Find where the given text appears and provide that cell's center as (x, y) coordinate. 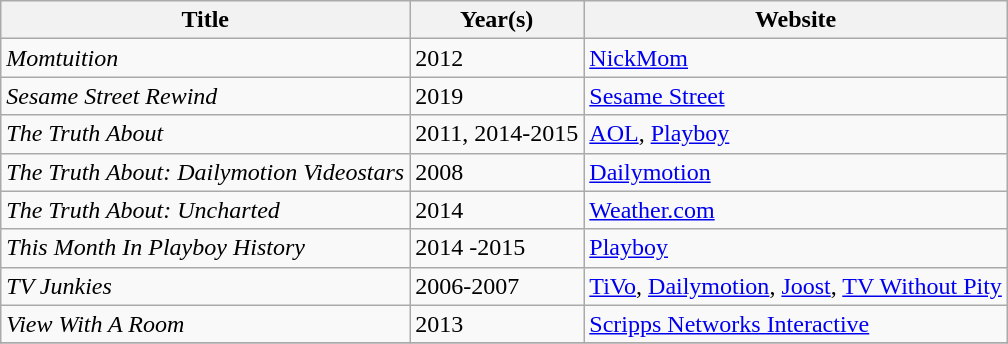
Scripps Networks Interactive (796, 324)
2019 (497, 96)
NickMom (796, 58)
AOL, Playboy (796, 134)
Title (206, 20)
TV Junkies (206, 286)
Year(s) (497, 20)
2014 -2015 (497, 248)
Sesame Street (796, 96)
Weather.com (796, 210)
2012 (497, 58)
View With A Room (206, 324)
The Truth About: Uncharted (206, 210)
The Truth About: Dailymotion Videostars (206, 172)
Website (796, 20)
2014 (497, 210)
This Month In Playboy History (206, 248)
The Truth About (206, 134)
2006-2007 (497, 286)
2011, 2014-2015 (497, 134)
Momtuition (206, 58)
Playboy (796, 248)
Sesame Street Rewind (206, 96)
2013 (497, 324)
TiVo, Dailymotion, Joost, TV Without Pity (796, 286)
2008 (497, 172)
Dailymotion (796, 172)
